Detect which cell encompasses the target text, then output its [x, y] center coordinate. 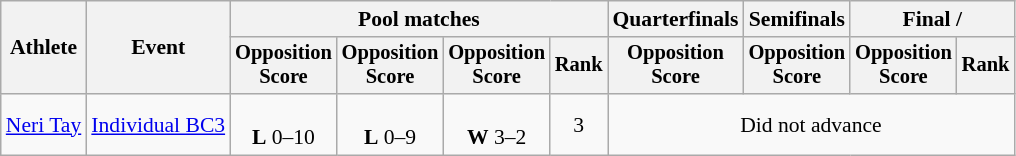
Event [158, 48]
L 0–10 [284, 124]
Final / [932, 19]
Pool matches [418, 19]
Athlete [44, 48]
3 [579, 124]
Semifinals [798, 19]
W 3–2 [496, 124]
Individual BC3 [158, 124]
Neri Tay [44, 124]
Quarterfinals [676, 19]
L 0–9 [390, 124]
Did not advance [812, 124]
